Capture the cell that displays the provided text and extract its (X, Y) central coordinate. 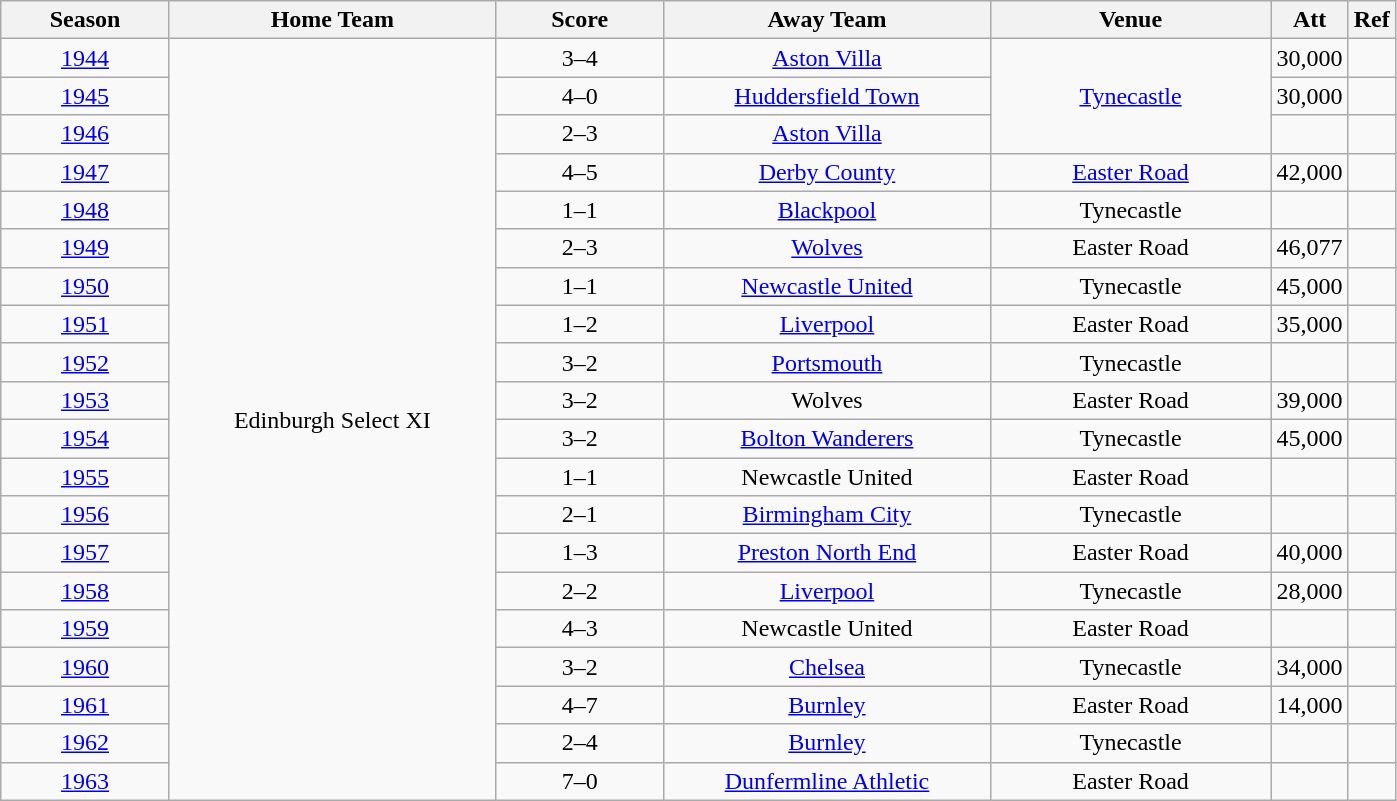
Blackpool (827, 210)
Season (86, 20)
1962 (86, 743)
Venue (1130, 20)
35,000 (1310, 324)
1–3 (580, 553)
1944 (86, 58)
4–7 (580, 705)
2–4 (580, 743)
Bolton Wanderers (827, 438)
1953 (86, 400)
1954 (86, 438)
14,000 (1310, 705)
1946 (86, 134)
46,077 (1310, 248)
1961 (86, 705)
Dunfermline Athletic (827, 781)
39,000 (1310, 400)
Derby County (827, 172)
28,000 (1310, 591)
Home Team (332, 20)
1–2 (580, 324)
1945 (86, 96)
42,000 (1310, 172)
1956 (86, 515)
Portsmouth (827, 362)
Chelsea (827, 667)
1963 (86, 781)
Score (580, 20)
2–2 (580, 591)
34,000 (1310, 667)
2–1 (580, 515)
Edinburgh Select XI (332, 420)
1949 (86, 248)
1959 (86, 629)
1955 (86, 477)
1950 (86, 286)
Birmingham City (827, 515)
Huddersfield Town (827, 96)
Att (1310, 20)
1960 (86, 667)
3–4 (580, 58)
1958 (86, 591)
Ref (1372, 20)
40,000 (1310, 553)
1952 (86, 362)
4–0 (580, 96)
1948 (86, 210)
Preston North End (827, 553)
Away Team (827, 20)
1951 (86, 324)
4–3 (580, 629)
4–5 (580, 172)
7–0 (580, 781)
1957 (86, 553)
1947 (86, 172)
